Identify which cell holds the provided text, then report its (X, Y) central coordinate. 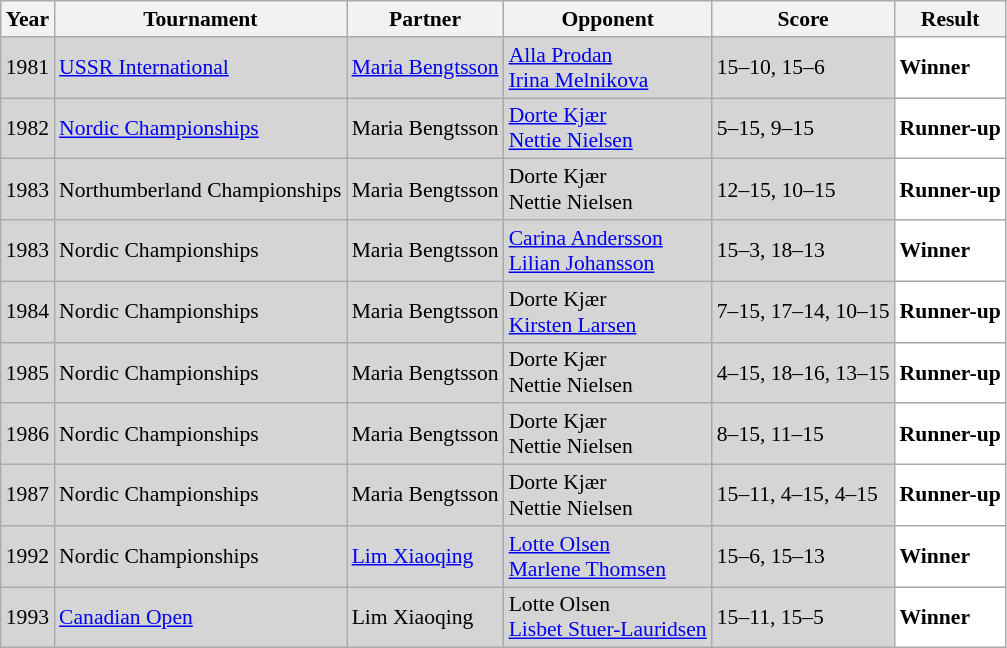
Lotte Olsen Lisbet Stuer-Lauridsen (608, 618)
15–6, 15–13 (804, 556)
Year (28, 19)
Opponent (608, 19)
15–10, 15–6 (804, 68)
15–3, 18–13 (804, 250)
1984 (28, 312)
12–15, 10–15 (804, 190)
Lotte Olsen Marlene Thomsen (608, 556)
1986 (28, 434)
8–15, 11–15 (804, 434)
1982 (28, 128)
Canadian Open (200, 618)
Score (804, 19)
1987 (28, 496)
Partner (426, 19)
5–15, 9–15 (804, 128)
1985 (28, 372)
1992 (28, 556)
1993 (28, 618)
4–15, 18–16, 13–15 (804, 372)
USSR International (200, 68)
15–11, 4–15, 4–15 (804, 496)
Carina Andersson Lilian Johansson (608, 250)
Tournament (200, 19)
1981 (28, 68)
7–15, 17–14, 10–15 (804, 312)
Alla Prodan Irina Melnikova (608, 68)
Northumberland Championships (200, 190)
Result (950, 19)
Dorte Kjær Kirsten Larsen (608, 312)
15–11, 15–5 (804, 618)
